Extract the [x, y] coordinate from the center of the cell holding the provided text.  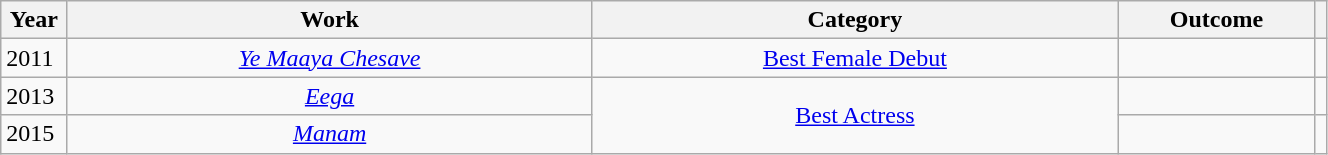
Year [34, 20]
Outcome [1217, 20]
2015 [34, 134]
Manam [330, 134]
Ye Maaya Chesave [330, 58]
Best Female Debut [854, 58]
Work [330, 20]
Best Actress [854, 115]
2011 [34, 58]
Eega [330, 96]
2013 [34, 96]
Category [854, 20]
